Extract the [X, Y] coordinate from the center of the cell holding the provided text.  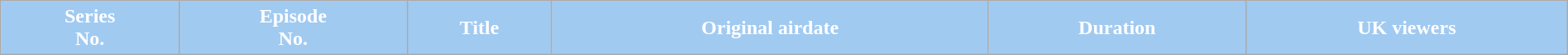
Title [480, 28]
SeriesNo. [90, 28]
Original airdate [770, 28]
EpisodeNo. [294, 28]
Duration [1116, 28]
UK viewers [1406, 28]
